Find where the given text appears and provide that cell's center as (x, y) coordinate. 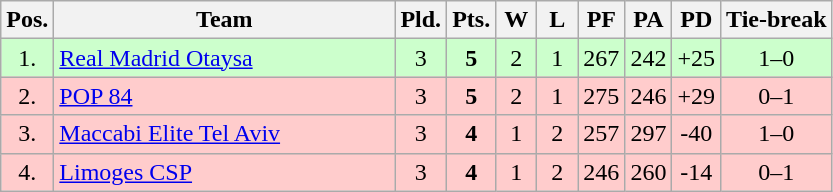
+29 (696, 96)
260 (648, 172)
297 (648, 134)
PD (696, 20)
242 (648, 58)
-14 (696, 172)
3. (28, 134)
PF (602, 20)
PA (648, 20)
L (558, 20)
Real Madrid Otaysa (224, 58)
Pos. (28, 20)
Limoges CSP (224, 172)
1. (28, 58)
4. (28, 172)
257 (602, 134)
POP 84 (224, 96)
Maccabi Elite Tel Aviv (224, 134)
Pld. (421, 20)
267 (602, 58)
W (516, 20)
+25 (696, 58)
-40 (696, 134)
Pts. (472, 20)
Team (224, 20)
Tie-break (777, 20)
275 (602, 96)
2. (28, 96)
